Scan for the cell matching the given text and deliver its (x, y) coordinate at center. 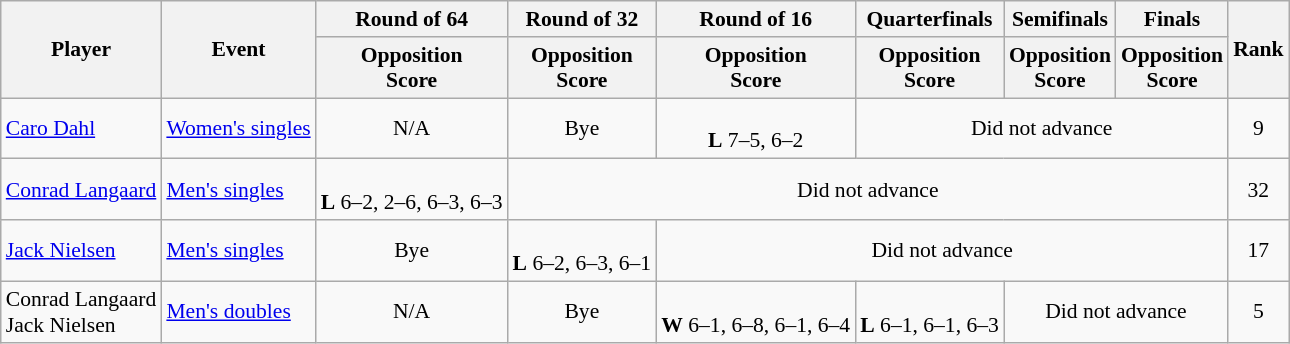
Player (82, 50)
17 (1258, 250)
W 6–1, 6–8, 6–1, 6–4 (756, 312)
Semifinals (1060, 19)
L 7–5, 6–2 (756, 128)
Finals (1172, 19)
Quarterfinals (930, 19)
Round of 32 (582, 19)
9 (1258, 128)
Round of 16 (756, 19)
32 (1258, 190)
Jack Nielsen (82, 250)
Rank (1258, 50)
Women's singles (238, 128)
Conrad Langaard (82, 190)
L 6–1, 6–1, 6–3 (930, 312)
Men's doubles (238, 312)
L 6–2, 6–3, 6–1 (582, 250)
L 6–2, 2–6, 6–3, 6–3 (412, 190)
Event (238, 50)
Caro Dahl (82, 128)
Round of 64 (412, 19)
5 (1258, 312)
Conrad Langaard Jack Nielsen (82, 312)
